Scan for the cell matching the given text and deliver its (X, Y) coordinate at center. 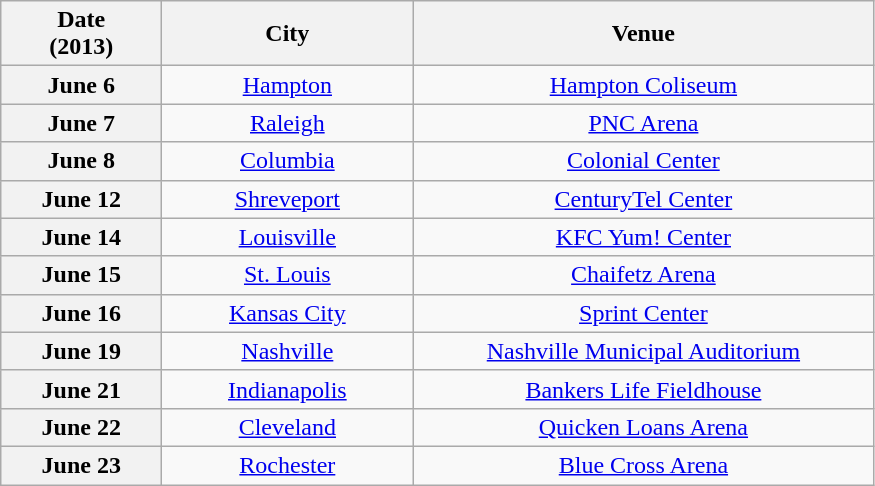
Hampton Coliseum (644, 85)
June 15 (82, 275)
Cleveland (288, 427)
PNC Arena (644, 123)
Louisville (288, 237)
Rochester (288, 465)
Colonial Center (644, 161)
KFC Yum! Center (644, 237)
June 14 (82, 237)
Raleigh (288, 123)
June 21 (82, 389)
June 16 (82, 313)
Date(2013) (82, 34)
June 22 (82, 427)
Venue (644, 34)
Bankers Life Fieldhouse (644, 389)
CenturyTel Center (644, 199)
Quicken Loans Arena (644, 427)
June 8 (82, 161)
Kansas City (288, 313)
June 23 (82, 465)
Hampton (288, 85)
City (288, 34)
June 6 (82, 85)
June 7 (82, 123)
St. Louis (288, 275)
Nashville Municipal Auditorium (644, 351)
Chaifetz Arena (644, 275)
Sprint Center (644, 313)
Columbia (288, 161)
Indianapolis (288, 389)
Nashville (288, 351)
Shreveport (288, 199)
Blue Cross Arena (644, 465)
June 12 (82, 199)
June 19 (82, 351)
